Scan for the cell matching the given text and deliver its [X, Y] coordinate at center. 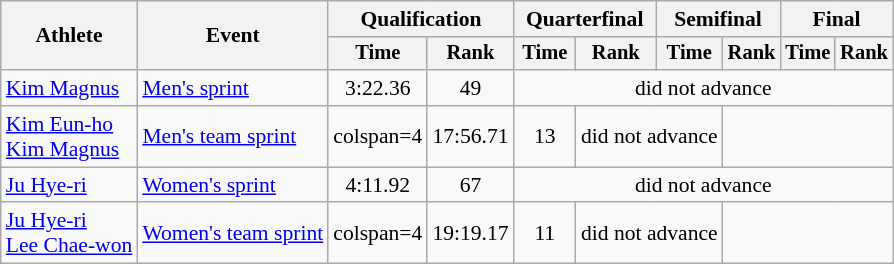
Ju Hye-riLee Chae-won [70, 234]
Women's team sprint [232, 234]
Quarterfinal [585, 19]
3:22.36 [378, 88]
Ju Hye-ri [70, 185]
13 [545, 136]
11 [545, 234]
67 [470, 185]
Event [232, 36]
4:11.92 [378, 185]
Men's sprint [232, 88]
Men's team sprint [232, 136]
49 [470, 88]
Women's sprint [232, 185]
Kim Magnus [70, 88]
Kim Eun-hoKim Magnus [70, 136]
Athlete [70, 36]
Qualification [420, 19]
17:56.71 [470, 136]
Final [836, 19]
19:19.17 [470, 234]
Semifinal [718, 19]
